Provide the (X, Y) coordinate of the cell's center where the given text is located.  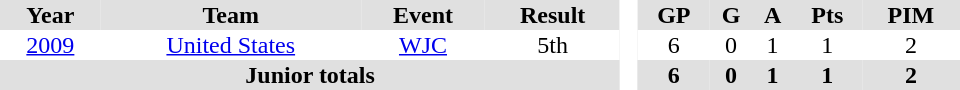
GP (674, 15)
2009 (50, 45)
Pts (828, 15)
5th (552, 45)
WJC (423, 45)
Result (552, 15)
United States (231, 45)
PIM (911, 15)
Year (50, 15)
Junior totals (310, 75)
G (732, 15)
A (773, 15)
Event (423, 15)
Team (231, 15)
